Scan for the cell matching the given text and deliver its [X, Y] coordinate at center. 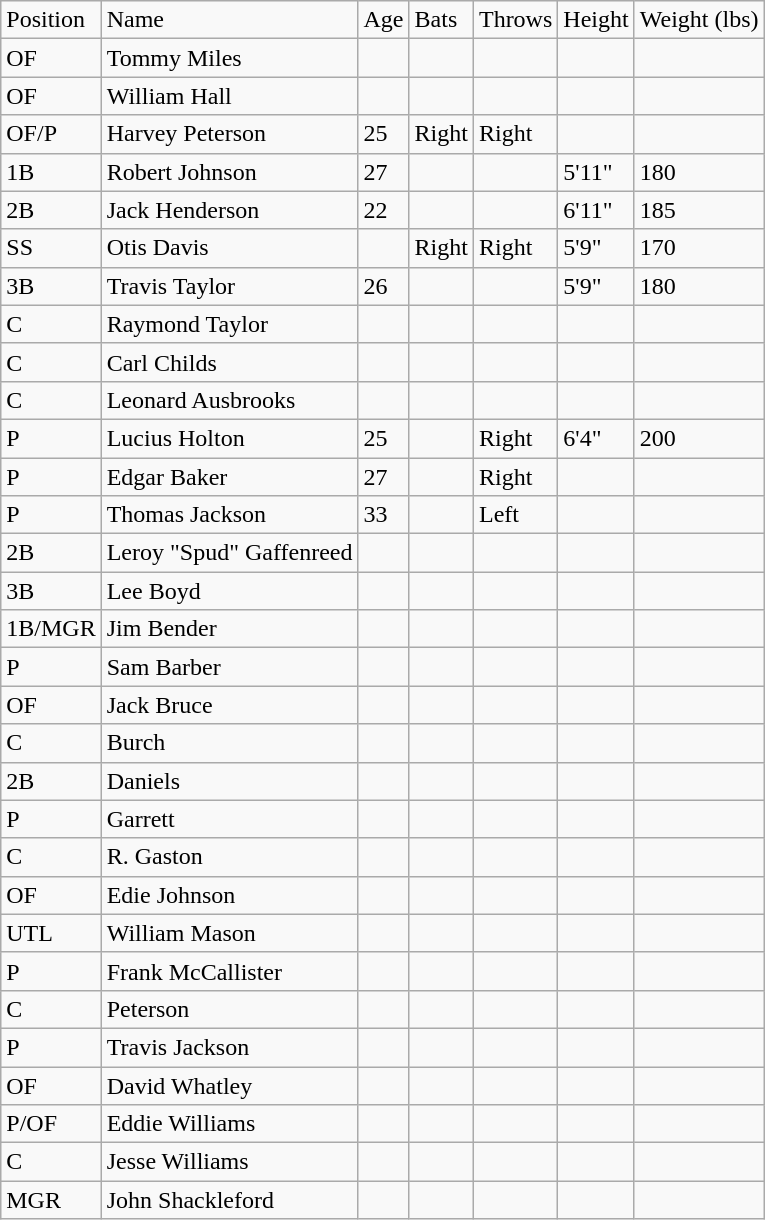
6'4" [596, 438]
Position [51, 20]
Garrett [230, 819]
Jesse Williams [230, 1162]
Bats [441, 20]
170 [699, 248]
22 [384, 210]
MGR [51, 1200]
Jack Henderson [230, 210]
P/OF [51, 1124]
SS [51, 248]
R. Gaston [230, 857]
Jack Bruce [230, 705]
Daniels [230, 781]
Sam Barber [230, 667]
John Shackleford [230, 1200]
200 [699, 438]
Throws [515, 20]
Travis Taylor [230, 286]
Height [596, 20]
William Hall [230, 96]
Burch [230, 743]
Jim Bender [230, 629]
Carl Childs [230, 362]
Travis Jackson [230, 1047]
OF/P [51, 134]
Leonard Ausbrooks [230, 400]
185 [699, 210]
Peterson [230, 1009]
Lucius Holton [230, 438]
Thomas Jackson [230, 515]
1B [51, 172]
Raymond Taylor [230, 324]
UTL [51, 933]
6'11" [596, 210]
Leroy "Spud" Gaffenreed [230, 553]
Tommy Miles [230, 58]
Edgar Baker [230, 477]
Name [230, 20]
Edie Johnson [230, 895]
Harvey Peterson [230, 134]
Otis Davis [230, 248]
1B/MGR [51, 629]
Robert Johnson [230, 172]
33 [384, 515]
Left [515, 515]
26 [384, 286]
5'11" [596, 172]
Frank McCallister [230, 971]
Lee Boyd [230, 591]
Eddie Williams [230, 1124]
Age [384, 20]
David Whatley [230, 1085]
Weight (lbs) [699, 20]
William Mason [230, 933]
